Determine the (X, Y) coordinate at the center of the cell enclosing the given text.  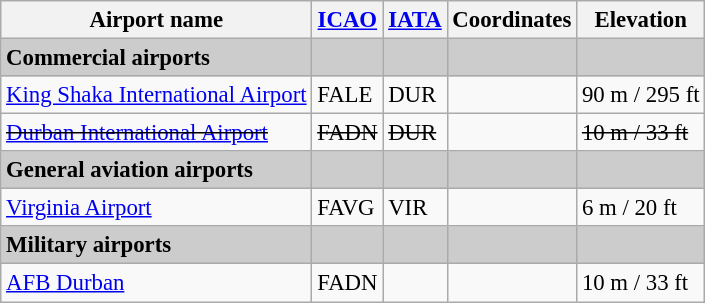
90 m / 295 ft (641, 95)
Airport name (156, 20)
6 m / 20 ft (641, 208)
FAVG (348, 208)
VIR (415, 208)
Military airports (156, 245)
ICAO (348, 20)
FALE (348, 95)
Coordinates (512, 20)
Commercial airports (156, 58)
Durban International Airport (156, 133)
Elevation (641, 20)
Virginia Airport (156, 208)
General aviation airports (156, 170)
King Shaka International Airport (156, 95)
AFB Durban (156, 283)
IATA (415, 20)
